Detect which cell encompasses the target text, then output its (X, Y) center coordinate. 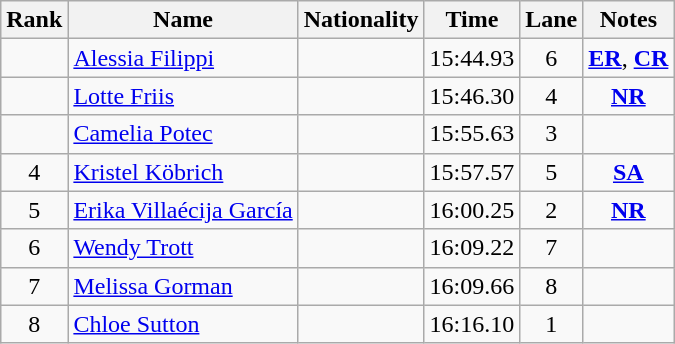
15:57.57 (472, 172)
15:44.93 (472, 58)
Kristel Köbrich (183, 172)
16:09.66 (472, 286)
Melissa Gorman (183, 286)
16:09.22 (472, 248)
3 (552, 134)
15:46.30 (472, 96)
16:00.25 (472, 210)
Lotte Friis (183, 96)
Alessia Filippi (183, 58)
Camelia Potec (183, 134)
Erika Villaécija García (183, 210)
Wendy Trott (183, 248)
SA (628, 172)
Notes (628, 20)
Rank (34, 20)
Nationality (361, 20)
1 (552, 324)
Chloe Sutton (183, 324)
2 (552, 210)
Lane (552, 20)
ER, CR (628, 58)
Time (472, 20)
Name (183, 20)
15:55.63 (472, 134)
16:16.10 (472, 324)
